Locate the cell with the specified text and output its (x, y) center coordinate. 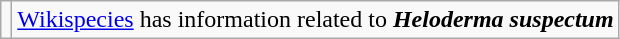
Wikispecies has information related to Heloderma suspectum (316, 20)
